Search for the cell housing the specified text and yield its [X, Y] center coordinate. 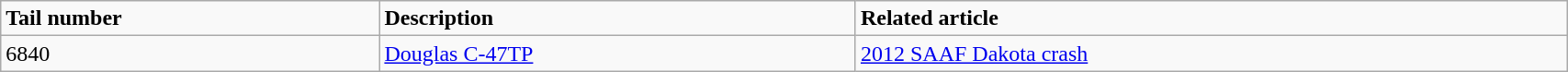
2012 SAAF Dakota crash [1211, 54]
6840 [190, 54]
Tail number [190, 18]
Related article [1211, 18]
Description [617, 18]
Douglas C-47TP [617, 54]
